Find where the given text appears and provide that cell's center as (x, y) coordinate. 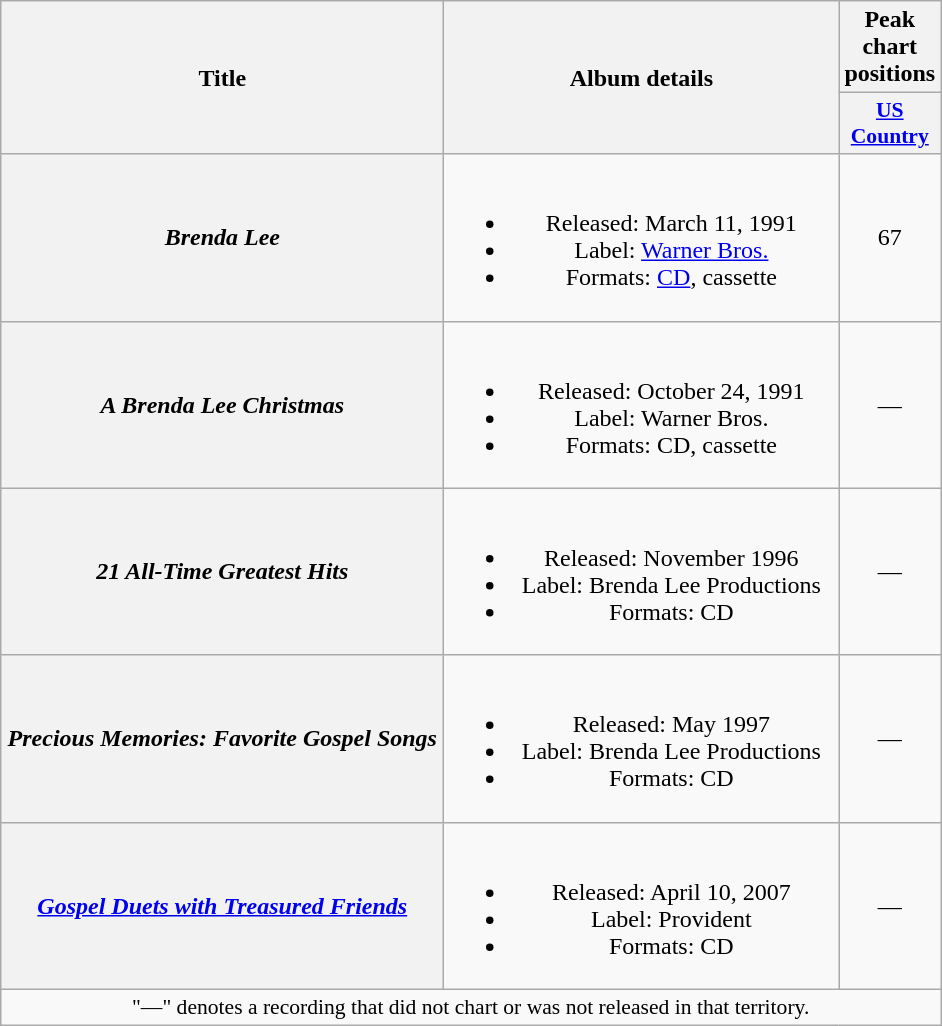
67 (890, 238)
Peakchartpositions (890, 47)
Gospel Duets with Treasured Friends (222, 906)
21 All-Time Greatest Hits (222, 572)
Released: May 1997Label: Brenda Lee ProductionsFormats: CD (642, 738)
"—" denotes a recording that did not chart or was not released in that territory. (471, 1007)
USCountry (890, 124)
A Brenda Lee Christmas (222, 404)
Released: October 24, 1991Label: Warner Bros.Formats: CD, cassette (642, 404)
Released: November 1996Label: Brenda Lee ProductionsFormats: CD (642, 572)
Precious Memories: Favorite Gospel Songs (222, 738)
Released: March 11, 1991Label: Warner Bros.Formats: CD, cassette (642, 238)
Album details (642, 78)
Released: April 10, 2007Label: ProvidentFormats: CD (642, 906)
Title (222, 78)
Brenda Lee (222, 238)
